Capture the cell that displays the provided text and extract its [X, Y] central coordinate. 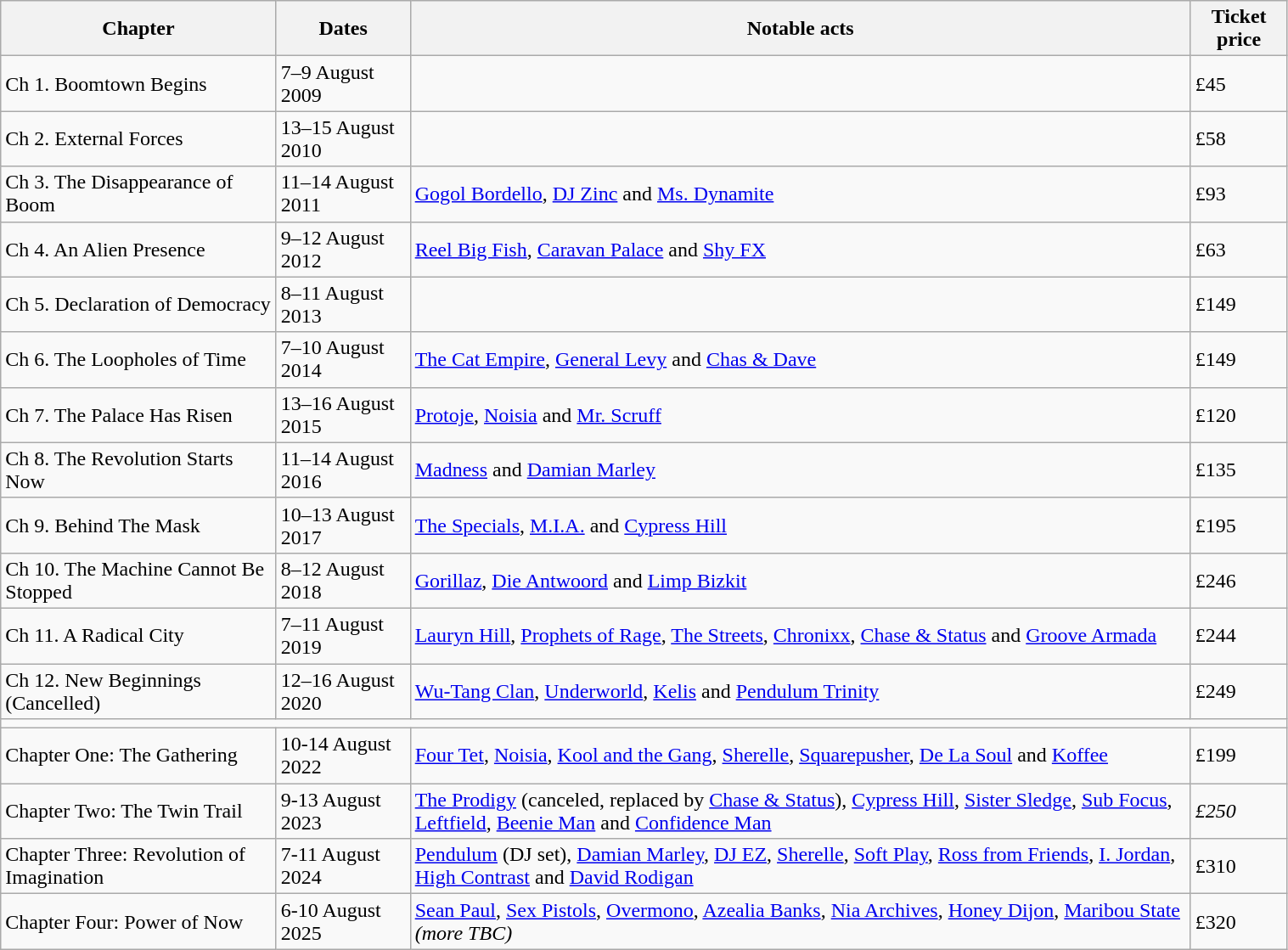
Ch 11. A Radical City [138, 635]
Ch 6. The Loopholes of Time [138, 360]
Gorillaz, Die Antwoord and Limp Bizkit [800, 581]
Ch 3. The Disappearance of Boom [138, 194]
Ticket price [1239, 29]
Ch 1. Boomtown Begins [138, 83]
9-13 August 2023 [343, 812]
£249 [1239, 691]
9–12 August 2012 [343, 250]
Ch 2. External Forces [138, 139]
6-10 August 2025 [343, 922]
8–11 August 2013 [343, 304]
7-11 August 2024 [343, 866]
Lauryn Hill, Prophets of Rage, The Streets, Chronixx, Chase & Status and Groove Armada [800, 635]
£250 [1239, 812]
£63 [1239, 250]
Ch 9. Behind The Mask [138, 525]
The Specials, M.I.A. and Cypress Hill [800, 525]
£93 [1239, 194]
£310 [1239, 866]
Chapter Two: The Twin Trail [138, 812]
Sean Paul, Sex Pistols, Overmono, Azealia Banks, Nia Archives, Honey Dijon, Maribou State (more TBC) [800, 922]
Ch 10. The Machine Cannot Be Stopped [138, 581]
7–10 August 2014 [343, 360]
Dates [343, 29]
Gogol Bordello, DJ Zinc and Ms. Dynamite [800, 194]
£120 [1239, 414]
Chapter [138, 29]
£135 [1239, 470]
Chapter Three: Revolution of Imagination [138, 866]
Ch 8. The Revolution Starts Now [138, 470]
12–16 August 2020 [343, 691]
£195 [1239, 525]
10-14 August 2022 [343, 756]
£58 [1239, 139]
13–16 August 2015 [343, 414]
13–15 August 2010 [343, 139]
Ch 12. New Beginnings (Cancelled) [138, 691]
Four Tet, Noisia, Kool and the Gang, Sherelle, Squarepusher, De La Soul and Koffee [800, 756]
Ch 4. An Alien Presence [138, 250]
The Cat Empire, General Levy and Chas & Dave [800, 360]
10–13 August 2017 [343, 525]
8–12 August 2018 [343, 581]
£246 [1239, 581]
Ch 7. The Palace Has Risen [138, 414]
Chapter One: The Gathering [138, 756]
The Prodigy (canceled, replaced by Chase & Status), Cypress Hill, Sister Sledge, Sub Focus, Leftfield, Beenie Man and Confidence Man [800, 812]
Madness and Damian Marley [800, 470]
7–11 August 2019 [343, 635]
Pendulum (DJ set), Damian Marley, DJ EZ, Sherelle, Soft Play, Ross from Friends, I. Jordan, High Contrast and David Rodigan [800, 866]
£199 [1239, 756]
7–9 August 2009 [343, 83]
Reel Big Fish, Caravan Palace and Shy FX [800, 250]
11–14 August 2016 [343, 470]
£320 [1239, 922]
£45 [1239, 83]
Wu-Tang Clan, Underworld, Kelis and Pendulum Trinity [800, 691]
Protoje, Noisia and Mr. Scruff [800, 414]
Notable acts [800, 29]
Chapter Four: Power of Now [138, 922]
11–14 August 2011 [343, 194]
£244 [1239, 635]
Ch 5. Declaration of Democracy [138, 304]
